Return (x, y) of the center of cell containing provided text 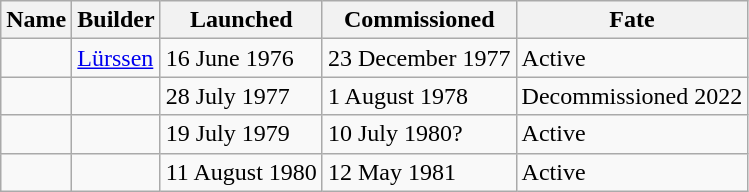
1 August 1978 (419, 96)
28 July 1977 (241, 96)
23 December 1977 (419, 58)
Name (36, 20)
Lürssen (116, 58)
12 May 1981 (419, 172)
Decommissioned 2022 (632, 96)
Launched (241, 20)
Builder (116, 20)
19 July 1979 (241, 134)
10 July 1980? (419, 134)
Commissioned (419, 20)
11 August 1980 (241, 172)
Fate (632, 20)
16 June 1976 (241, 58)
